Output the [x, y] coordinate of the center of the cell containing the given text.  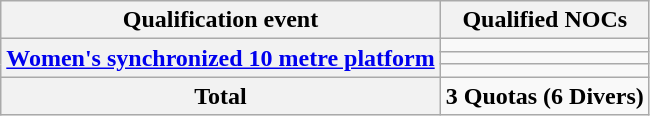
Qualified NOCs [544, 20]
Qualification event [220, 20]
Total [220, 96]
Women's synchronized 10 metre platform [220, 58]
3 Quotas (6 Divers) [544, 96]
